Return [X, Y] of the center of cell containing provided text 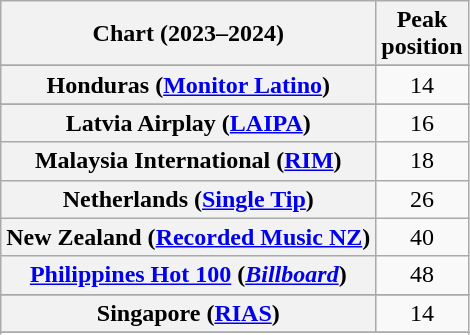
48 [422, 275]
Netherlands (Single Tip) [188, 199]
Philippines Hot 100 (Billboard) [188, 275]
Malaysia International (RIM) [188, 161]
26 [422, 199]
Peakposition [422, 34]
Latvia Airplay (LAIPA) [188, 123]
16 [422, 123]
Honduras (Monitor Latino) [188, 85]
40 [422, 237]
Singapore (RIAS) [188, 313]
18 [422, 161]
Chart (2023–2024) [188, 34]
New Zealand (Recorded Music NZ) [188, 237]
